For the text-containing cell, return its midpoint in (x, y) coordinate format. 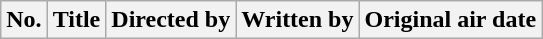
No. (24, 20)
Original air date (450, 20)
Directed by (171, 20)
Written by (298, 20)
Title (76, 20)
